Provide the (x, y) coordinate of the cell's center where the given text is located.  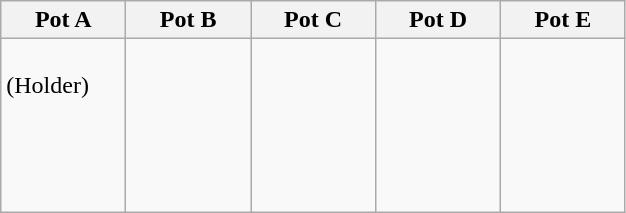
Pot A (64, 20)
Pot B (188, 20)
Pot C (314, 20)
(Holder) (64, 126)
Pot E (562, 20)
Pot D (438, 20)
